Pinpoint the cell where the given text exists, returning its (x, y) midpoint coordinate. 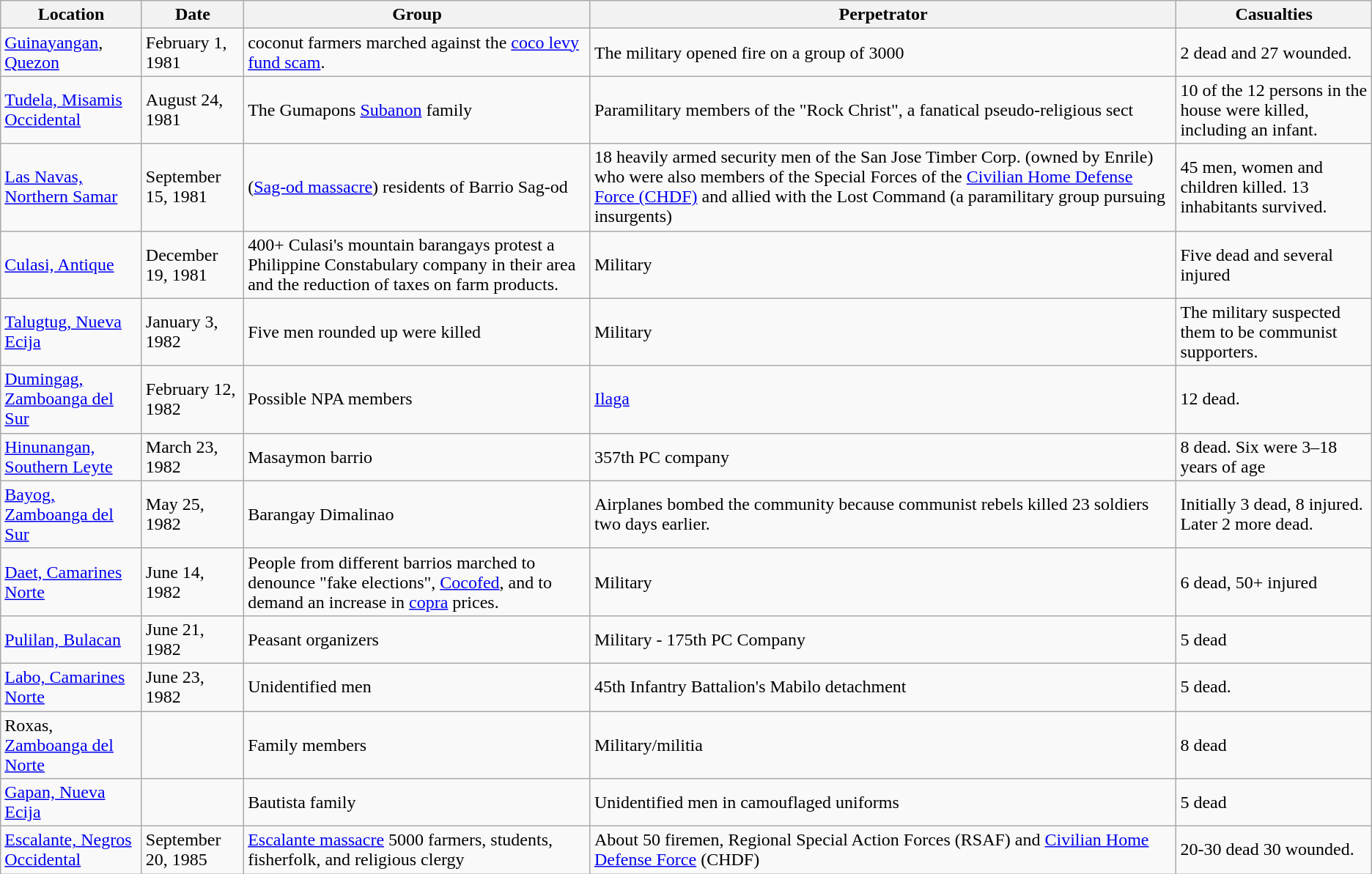
Tudela, Misamis Occidental (72, 110)
Labo, Camarines Norte (72, 687)
Guinayangan, Quezon (72, 53)
The Gumapons Subanon family (418, 110)
March 23, 1982 (192, 457)
8 dead. Six were 3–18 years of age (1274, 457)
Culasi, Antique (72, 264)
The military suspected them to be communist supporters. (1274, 332)
45 men, women and children killed. 13 inhabitants survived. (1274, 188)
January 3, 1982 (192, 332)
2 dead and 27 wounded. (1274, 53)
Escalante, Negros Occidental (72, 850)
Roxas, Zamboanga del Norte (72, 744)
Pulilan, Bulacan (72, 639)
Ilaga (883, 399)
Location (72, 15)
Las Navas, Northern Samar (72, 188)
Casualties (1274, 15)
About 50 firemen, Regional Special Action Forces (RSAF) and Civilian Home Defense Force (CHDF) (883, 850)
Airplanes bombed the community because communist rebels killed 23 soldiers two days earlier. (883, 514)
Military/militia (883, 744)
February 12, 1982 (192, 399)
8 dead (1274, 744)
5 dead. (1274, 687)
Possible NPA members (418, 399)
coconut farmers marched against the coco levy fund scam. (418, 53)
June 21, 1982 (192, 639)
10 of the 12 persons in the house were killed, including an infant. (1274, 110)
Hinunangan, Southern Leyte (72, 457)
August 24, 1981 (192, 110)
People from different barrios marched to denounce "fake elections", Cocofed, and to demand an increase in copra prices. (418, 582)
6 dead, 50+ injured (1274, 582)
Gapan, Nueva Ecija (72, 803)
The military opened fire on a group of 3000 (883, 53)
Unidentified men in camouflaged uniforms (883, 803)
Perpetrator (883, 15)
(Sag-od massacre) residents of Barrio Sag-od (418, 188)
Unidentified men (418, 687)
Family members (418, 744)
20-30 dead 30 wounded. (1274, 850)
June 23, 1982 (192, 687)
Dumingag, Zamboanga del Sur (72, 399)
Peasant organizers (418, 639)
Paramilitary members of the "Rock Christ", a fanatical pseudo-religious sect (883, 110)
Initially 3 dead, 8 injured. Later 2 more dead. (1274, 514)
June 14, 1982 (192, 582)
Daet, Camarines Norte (72, 582)
September 15, 1981 (192, 188)
Date (192, 15)
Barangay Dimalinao (418, 514)
Bautista family (418, 803)
45th Infantry Battalion's Mabilo detachment (883, 687)
May 25, 1982 (192, 514)
Five dead and several injured (1274, 264)
400+ Culasi's mountain barangays protest a Philippine Constabulary company in their area and the reduction of taxes on farm products. (418, 264)
Bayog, Zamboanga del Sur (72, 514)
Masaymon barrio (418, 457)
Five men rounded up were killed (418, 332)
December 19, 1981 (192, 264)
Military - 175th PC Company (883, 639)
February 1, 1981 (192, 53)
Escalante massacre 5000 farmers, students, fisherfolk, and religious clergy (418, 850)
357th PC company (883, 457)
Group (418, 15)
September 20, 1985 (192, 850)
Talugtug, Nueva Ecija (72, 332)
12 dead. (1274, 399)
